Locate the cell with the specified text and output its (x, y) center coordinate. 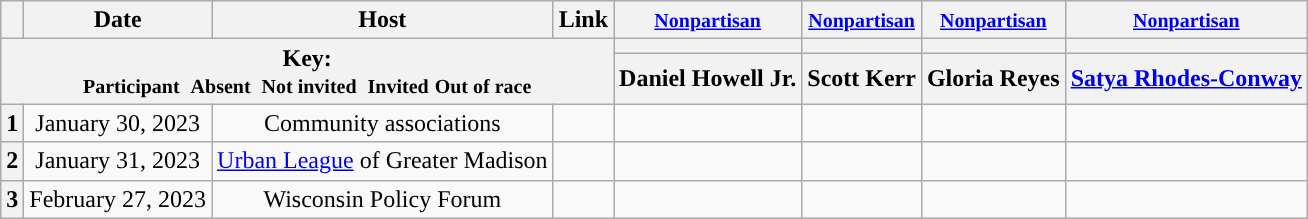
Urban League of Greater Madison (383, 161)
1 (12, 123)
January 31, 2023 (118, 161)
Community associations (383, 123)
Host (383, 20)
February 27, 2023 (118, 199)
Scott Kerr (862, 78)
Key: Participant Absent Not invited Invited Out of race (308, 72)
3 (12, 199)
Link (583, 20)
2 (12, 161)
Daniel Howell Jr. (708, 78)
Gloria Reyes (993, 78)
Wisconsin Policy Forum (383, 199)
Date (118, 20)
Satya Rhodes-Conway (1186, 78)
January 30, 2023 (118, 123)
